Return the (X, Y) coordinate for the center point of the cell that contains the specified text.  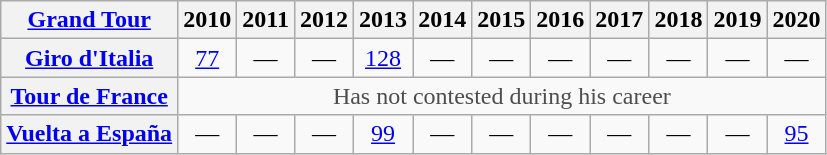
2019 (738, 20)
2017 (620, 20)
77 (208, 58)
Has not contested during his career (502, 96)
99 (384, 134)
95 (796, 134)
Giro d'Italia (90, 58)
128 (384, 58)
2015 (502, 20)
2013 (384, 20)
2016 (560, 20)
Tour de France (90, 96)
Vuelta a España (90, 134)
2012 (324, 20)
2011 (266, 20)
2010 (208, 20)
2020 (796, 20)
2018 (678, 20)
Grand Tour (90, 20)
2014 (442, 20)
